Detect which cell encompasses the target text, then output its [x, y] center coordinate. 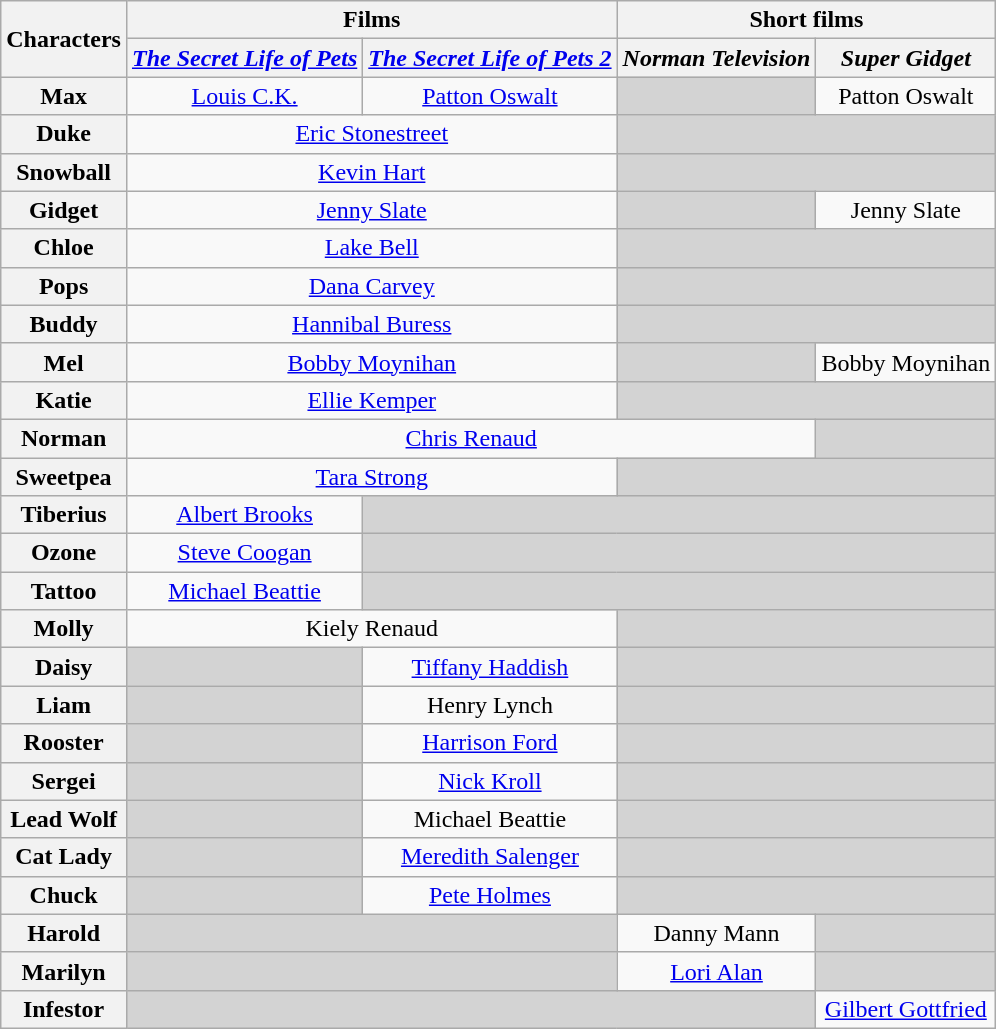
Sweetpea [64, 477]
Cat Lady [64, 857]
Duke [64, 134]
Infestor [64, 1009]
Tara Strong [372, 477]
Rooster [64, 743]
Harrison Ford [490, 743]
Pete Holmes [490, 895]
Tiberius [64, 515]
Harold [64, 933]
Meredith Salenger [490, 857]
Danny Mann [716, 933]
Lead Wolf [64, 819]
Louis C.K. [244, 96]
Katie [64, 400]
Kiely Renaud [372, 629]
Ozone [64, 553]
Tattoo [64, 591]
Norman [64, 438]
Max [64, 96]
Ellie Kemper [372, 400]
The Secret Life of Pets [244, 58]
Chloe [64, 248]
Chris Renaud [471, 438]
Liam [64, 705]
Henry Lynch [490, 705]
Nick Kroll [490, 781]
Kevin Hart [372, 172]
Marilyn [64, 971]
Films [372, 20]
Albert Brooks [244, 515]
Chuck [64, 895]
Daisy [64, 667]
Characters [64, 39]
Super Gidget [906, 58]
The Secret Life of Pets 2 [490, 58]
Lake Bell [372, 248]
Dana Carvey [372, 286]
Molly [64, 629]
Hannibal Buress [372, 324]
Mel [64, 362]
Short films [806, 20]
Snowball [64, 172]
Lori Alan [716, 971]
Pops [64, 286]
Tiffany Haddish [490, 667]
Eric Stonestreet [372, 134]
Gilbert Gottfried [906, 1009]
Sergei [64, 781]
Norman Television [716, 58]
Buddy [64, 324]
Gidget [64, 210]
Steve Coogan [244, 553]
